Return the (x, y) coordinate for the center point of the cell that contains the specified text.  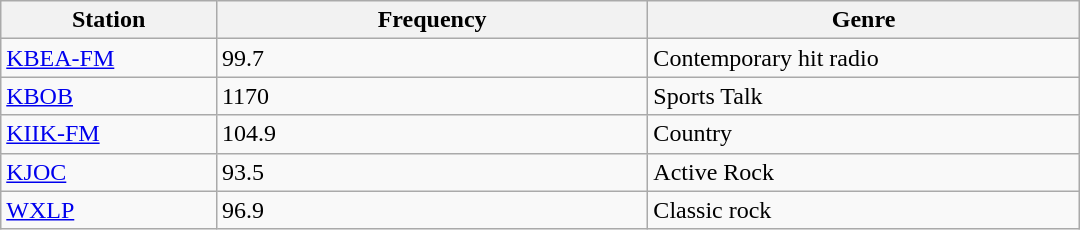
KBEA-FM (109, 58)
Frequency (432, 20)
Contemporary hit radio (864, 58)
Active Rock (864, 172)
99.7 (432, 58)
Classic rock (864, 210)
Sports Talk (864, 96)
KBOB (109, 96)
Station (109, 20)
KJOC (109, 172)
KIIK-FM (109, 134)
Country (864, 134)
93.5 (432, 172)
WXLP (109, 210)
1170 (432, 96)
104.9 (432, 134)
Genre (864, 20)
96.9 (432, 210)
